Identify which cell holds the provided text, then report its (X, Y) central coordinate. 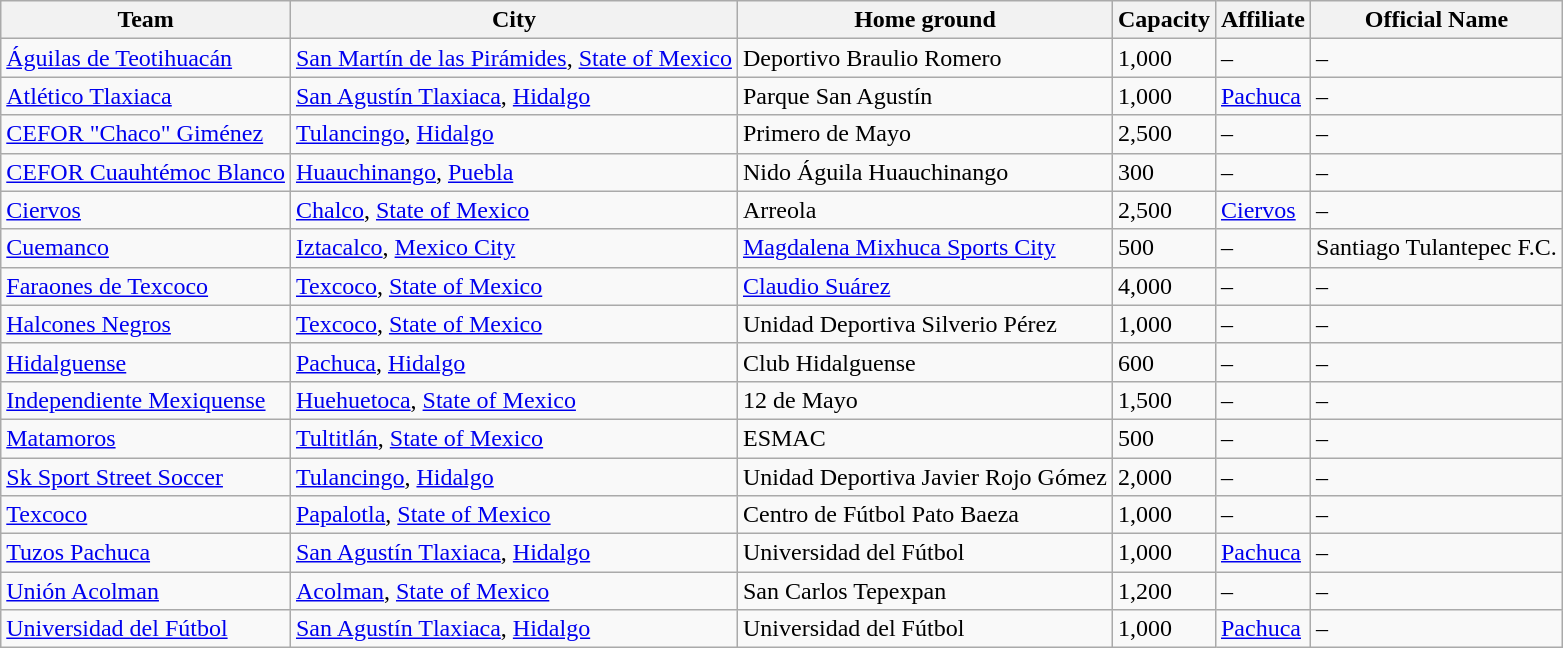
Magdalena Mixhuca Sports City (924, 248)
Atlético Tlaxiaca (146, 96)
Nido Águila Huauchinango (924, 172)
Pachuca, Hidalgo (514, 362)
Acolman, State of Mexico (514, 591)
Club Hidalguense (924, 362)
300 (1164, 172)
CEFOR "Chaco" Giménez (146, 134)
Matamoros (146, 438)
Claudio Suárez (924, 286)
Huauchinango, Puebla (514, 172)
Parque San Agustín (924, 96)
Unidad Deportiva Javier Rojo Gómez (924, 477)
Primero de Mayo (924, 134)
San Martín de las Pirámides, State of Mexico (514, 58)
2,000 (1164, 477)
600 (1164, 362)
Capacity (1164, 20)
Team (146, 20)
12 de Mayo (924, 400)
Papalotla, State of Mexico (514, 515)
Texcoco (146, 515)
Unión Acolman (146, 591)
Cuemanco (146, 248)
Chalco, State of Mexico (514, 210)
4,000 (1164, 286)
Águilas de Teotihuacán (146, 58)
Iztacalco, Mexico City (514, 248)
San Carlos Tepexpan (924, 591)
Hidalguense (146, 362)
City (514, 20)
Arreola (924, 210)
Tuzos Pachuca (146, 553)
Tultitlán, State of Mexico (514, 438)
Independiente Mexiquense (146, 400)
Unidad Deportiva Silverio Pérez (924, 324)
Santiago Tulantepec F.C. (1437, 248)
Sk Sport Street Soccer (146, 477)
Huehuetoca, State of Mexico (514, 400)
Centro de Fútbol Pato Baeza (924, 515)
Official Name (1437, 20)
Affiliate (1262, 20)
CEFOR Cuauhtémoc Blanco (146, 172)
Deportivo Braulio Romero (924, 58)
ESMAC (924, 438)
Faraones de Texcoco (146, 286)
Halcones Negros (146, 324)
1,500 (1164, 400)
1,200 (1164, 591)
Home ground (924, 20)
